Search for the cell housing the specified text and yield its (X, Y) center coordinate. 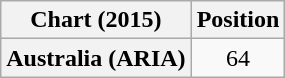
Australia (ARIA) (96, 58)
64 (238, 58)
Position (238, 20)
Chart (2015) (96, 20)
